Search for the cell housing the specified text and yield its [X, Y] center coordinate. 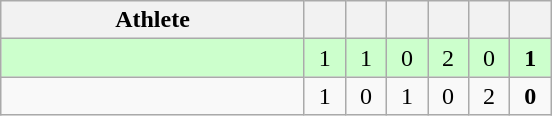
Athlete [153, 20]
